Detect which cell encompasses the target text, then output its [X, Y] center coordinate. 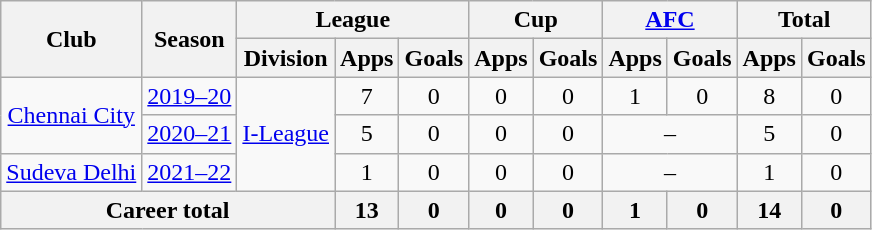
2019–20 [190, 96]
Club [72, 39]
2020–21 [190, 134]
Chennai City [72, 115]
I-League [286, 134]
14 [769, 210]
Season [190, 39]
2021–22 [190, 172]
7 [367, 96]
Division [286, 58]
Career total [168, 210]
13 [367, 210]
League [353, 20]
8 [769, 96]
Total [804, 20]
Sudeva Delhi [72, 172]
AFC [670, 20]
Cup [536, 20]
